Return (X, Y) of the center of cell containing provided text 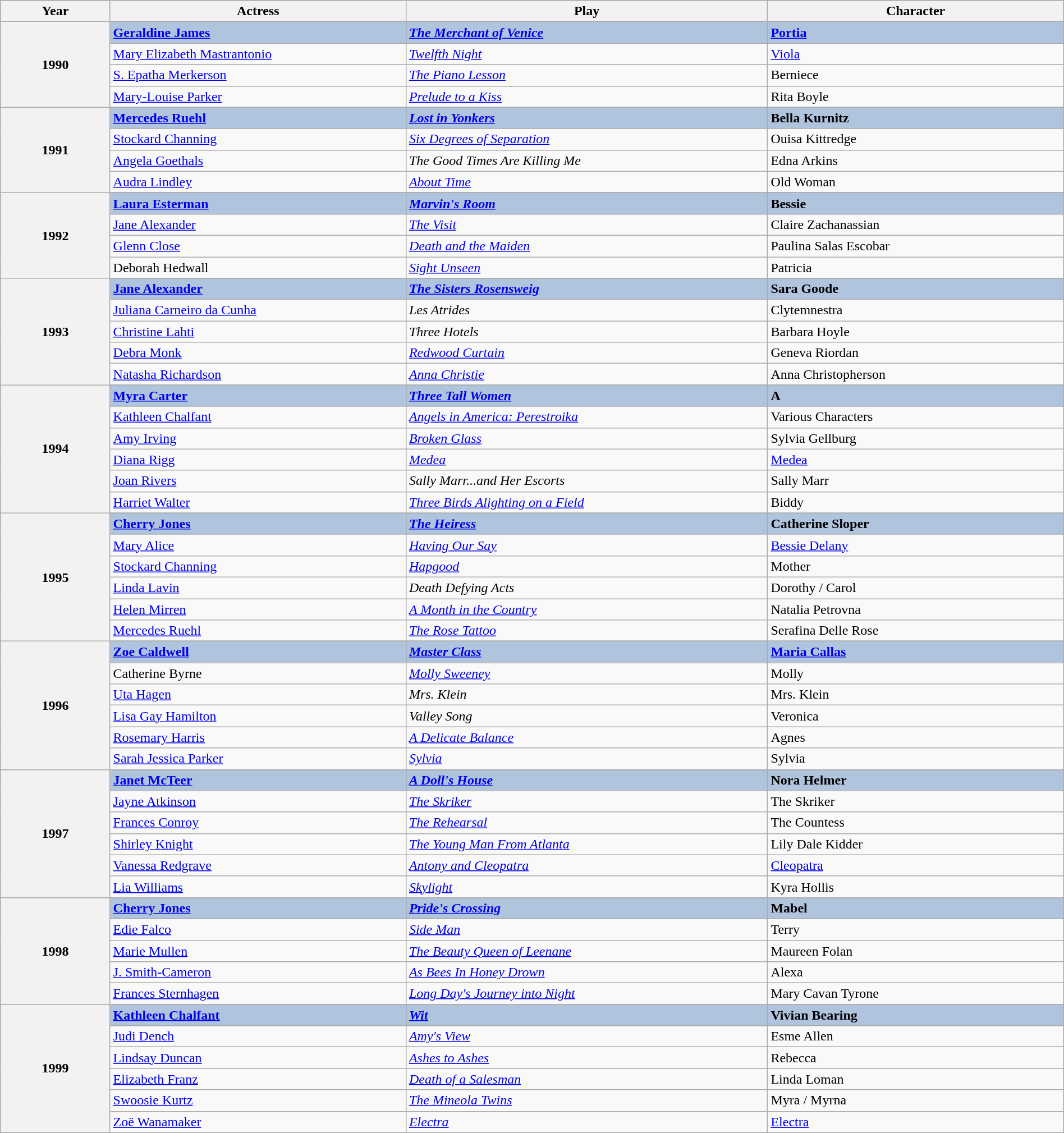
1990 (55, 65)
Natasha Richardson (258, 374)
Rita Boyle (916, 97)
Mary-Louise Parker (258, 97)
Bessie (916, 203)
Wit (587, 1015)
Three Birds Alighting on a Field (587, 502)
Hapgood (587, 566)
Esme Allen (916, 1036)
The Rehearsal (587, 823)
Natalia Petrovna (916, 609)
Swoosie Kurtz (258, 1100)
Sara Goode (916, 289)
The Merchant of Venice (587, 33)
Prelude to a Kiss (587, 97)
Linda Lavin (258, 588)
Ashes to Ashes (587, 1058)
Kyra Hollis (916, 887)
Patricia (916, 268)
1992 (55, 235)
Lia Williams (258, 887)
Having Our Say (587, 545)
Molly Sweeney (587, 673)
1999 (55, 1068)
1998 (55, 951)
Agnes (916, 737)
Three Hotels (587, 332)
Judi Dench (258, 1036)
The Young Man From Atlanta (587, 844)
Shirley Knight (258, 844)
Master Class (587, 652)
Year (55, 11)
Dorothy / Carol (916, 588)
1991 (55, 150)
Twelfth Night (587, 54)
The Heiress (587, 524)
Laura Esterman (258, 203)
Long Day's Journey into Night (587, 994)
Amy's View (587, 1036)
Maureen Folan (916, 951)
Alexa (916, 973)
Bella Kurnitz (916, 118)
Audra Lindley (258, 182)
Mabel (916, 908)
Sally Marr (916, 481)
Diana Rigg (258, 460)
The Countess (916, 823)
Marvin's Room (587, 203)
Myra / Myrna (916, 1100)
Death of a Salesman (587, 1079)
Anna Christie (587, 374)
The Visit (587, 224)
Portia (916, 33)
Serafina Delle Rose (916, 631)
Deborah Hedwall (258, 268)
Janet McTeer (258, 780)
Broken Glass (587, 438)
Harriet Walter (258, 502)
Vivian Bearing (916, 1015)
Three Tall Women (587, 396)
Death Defying Acts (587, 588)
Valley Song (587, 716)
Biddy (916, 502)
Zoë Wanamaker (258, 1122)
Marie Mullen (258, 951)
A Doll's House (587, 780)
1996 (55, 705)
Rosemary Harris (258, 737)
Sight Unseen (587, 268)
Skylight (587, 887)
Sally Marr...and Her Escorts (587, 481)
The Sisters Rosensweig (587, 289)
Terry (916, 929)
Barbara Hoyle (916, 332)
Various Characters (916, 417)
Zoe Caldwell (258, 652)
Mary Cavan Tyrone (916, 994)
Character (916, 11)
Lindsay Duncan (258, 1058)
Berniece (916, 75)
Edie Falco (258, 929)
Play (587, 11)
Christine Lahti (258, 332)
Viola (916, 54)
Glenn Close (258, 246)
Sarah Jessica Parker (258, 759)
1993 (55, 332)
Veronica (916, 716)
Pride's Crossing (587, 908)
Antony and Cleopatra (587, 865)
The Beauty Queen of Leenane (587, 951)
Six Degrees of Separation (587, 139)
Linda Loman (916, 1079)
A Month in the Country (587, 609)
Bessie Delany (916, 545)
A (916, 396)
Catherine Sloper (916, 524)
As Bees In Honey Drown (587, 973)
Angela Goethals (258, 160)
Mother (916, 566)
Jayne Atkinson (258, 801)
Death and the Maiden (587, 246)
1995 (55, 577)
Clytemnestra (916, 310)
1997 (55, 833)
Debra Monk (258, 353)
1994 (55, 449)
Amy Irving (258, 438)
Cleopatra (916, 865)
Old Woman (916, 182)
Frances Conroy (258, 823)
Geneva Riordan (916, 353)
The Rose Tattoo (587, 631)
Edna Arkins (916, 160)
Ouisa Kittredge (916, 139)
Sylvia Gellburg (916, 438)
Mary Alice (258, 545)
Frances Sternhagen (258, 994)
The Piano Lesson (587, 75)
Lisa Gay Hamilton (258, 716)
Myra Carter (258, 396)
Claire Zachanassian (916, 224)
Nora Helmer (916, 780)
The Good Times Are Killing Me (587, 160)
S. Epatha Merkerson (258, 75)
Rebecca (916, 1058)
Angels in America: Perestroika (587, 417)
Joan Rivers (258, 481)
A Delicate Balance (587, 737)
Les Atrides (587, 310)
Lily Dale Kidder (916, 844)
J. Smith-Cameron (258, 973)
Lost in Yonkers (587, 118)
The Mineola Twins (587, 1100)
Vanessa Redgrave (258, 865)
Geraldine James (258, 33)
Helen Mirren (258, 609)
About Time (587, 182)
Anna Christopherson (916, 374)
Uta Hagen (258, 695)
Juliana Carneiro da Cunha (258, 310)
Mary Elizabeth Mastrantonio (258, 54)
Actress (258, 11)
Side Man (587, 929)
Maria Callas (916, 652)
Redwood Curtain (587, 353)
Catherine Byrne (258, 673)
Elizabeth Franz (258, 1079)
Paulina Salas Escobar (916, 246)
Molly (916, 673)
